Pinpoint the cell where the given text exists, returning its [X, Y] midpoint coordinate. 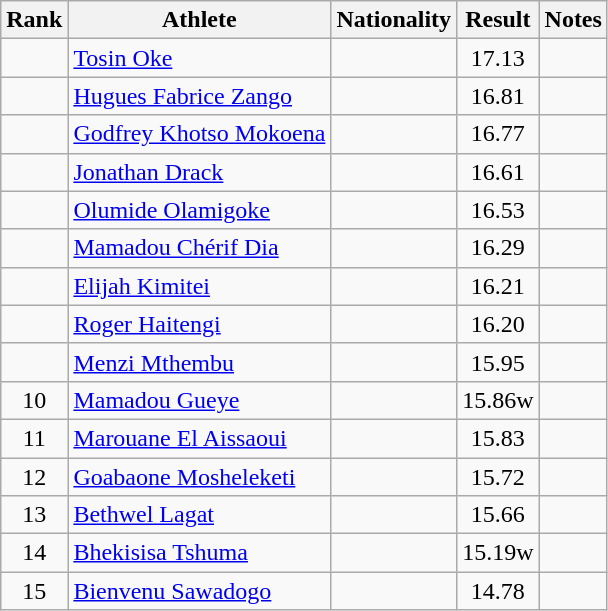
16.81 [498, 96]
16.20 [498, 324]
Olumide Olamigoke [200, 210]
12 [34, 477]
Bienvenu Sawadogo [200, 591]
15.66 [498, 515]
Result [498, 20]
Jonathan Drack [200, 172]
16.21 [498, 286]
Mamadou Gueye [200, 400]
11 [34, 438]
15.72 [498, 477]
Bethwel Lagat [200, 515]
Hugues Fabrice Zango [200, 96]
14 [34, 553]
Athlete [200, 20]
Roger Haitengi [200, 324]
Notes [573, 20]
15 [34, 591]
17.13 [498, 58]
Elijah Kimitei [200, 286]
Mamadou Chérif Dia [200, 248]
Goabaone Mosheleketi [200, 477]
16.29 [498, 248]
13 [34, 515]
15.86w [498, 400]
Menzi Mthembu [200, 362]
16.53 [498, 210]
Tosin Oke [200, 58]
Rank [34, 20]
14.78 [498, 591]
Bhekisisa Tshuma [200, 553]
Godfrey Khotso Mokoena [200, 134]
16.61 [498, 172]
15.83 [498, 438]
10 [34, 400]
16.77 [498, 134]
15.19w [498, 553]
Marouane El Aissaoui [200, 438]
15.95 [498, 362]
Nationality [394, 20]
